For the text-containing cell, return its midpoint in (X, Y) coordinate format. 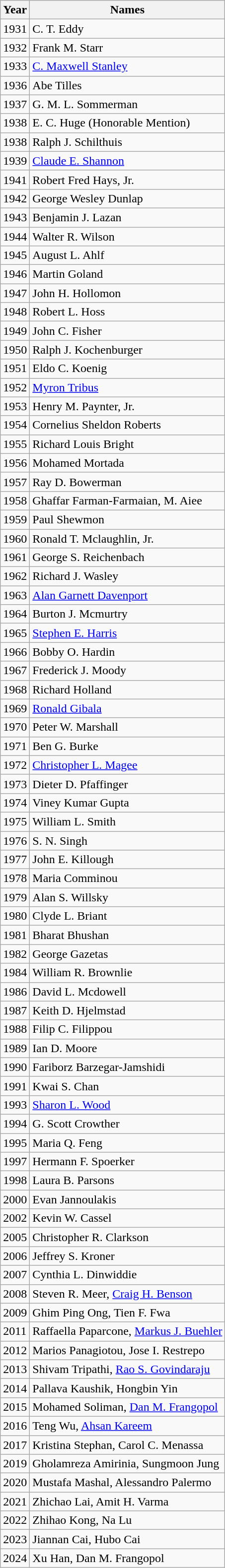
Ronald Gibala (127, 708)
Ian D. Moore (127, 1048)
Richard Holland (127, 690)
G. M. L. Sommerman (127, 104)
Stephen E. Harris (127, 633)
1936 (15, 85)
1988 (15, 1029)
1997 (15, 1162)
C. Maxwell Stanley (127, 66)
1956 (15, 463)
Zhichao Lai, Amit H. Varma (127, 1502)
Kevin W. Cassel (127, 1218)
1958 (15, 501)
Richard J. Wasley (127, 576)
2014 (15, 1388)
Ray D. Bowerman (127, 482)
Richard Louis Bright (127, 444)
1960 (15, 538)
1955 (15, 444)
1990 (15, 1067)
Kwai S. Chan (127, 1086)
1963 (15, 595)
1962 (15, 576)
2006 (15, 1256)
1964 (15, 614)
2009 (15, 1313)
1993 (15, 1105)
Evan Jannoulakis (127, 1199)
Mohamed Soliman, Dan M. Frangopol (127, 1407)
2005 (15, 1237)
1968 (15, 690)
Jeffrey S. Kroner (127, 1256)
Christopher R. Clarkson (127, 1237)
Paul Shewmon (127, 519)
Benjamin J. Lazan (127, 217)
1957 (15, 482)
S. N. Singh (127, 841)
E. C. Huge (Honorable Mention) (127, 123)
Gholamreza Amirinia, Sungmoon Jung (127, 1464)
William L. Smith (127, 821)
1975 (15, 821)
Martin Goland (127, 274)
Marios Panagiotou, Jose I. Restrepo (127, 1350)
Year (15, 10)
1950 (15, 350)
1931 (15, 29)
1951 (15, 369)
Raffaella Paparcone, Markus J. Buehler (127, 1331)
Alan S. Willsky (127, 897)
1978 (15, 878)
Laura B. Parsons (127, 1181)
Maria Comminou (127, 878)
Alan Garnett Davenport (127, 595)
Claude E. Shannon (127, 161)
1974 (15, 803)
2020 (15, 1483)
1972 (15, 765)
Names (127, 10)
Clyde L. Briant (127, 916)
2024 (15, 1558)
2012 (15, 1350)
1945 (15, 255)
Xu Han, Dan M. Frangopol (127, 1558)
Ronald T. Mclaughlin, Jr. (127, 538)
2002 (15, 1218)
1998 (15, 1181)
1959 (15, 519)
1953 (15, 406)
2016 (15, 1426)
1942 (15, 198)
Steven R. Meer, Craig H. Benson (127, 1294)
Abe Tilles (127, 85)
1954 (15, 425)
1969 (15, 708)
Filip C. Filippou (127, 1029)
1933 (15, 66)
1932 (15, 48)
1939 (15, 161)
1948 (15, 312)
2000 (15, 1199)
Frank M. Starr (127, 48)
Ghim Ping Ong, Tien F. Fwa (127, 1313)
1961 (15, 558)
1965 (15, 633)
2008 (15, 1294)
G. Scott Crowther (127, 1124)
Cynthia L. Dinwiddie (127, 1275)
1980 (15, 916)
Teng Wu, Ahsan Kareem (127, 1426)
Burton J. Mcmurtry (127, 614)
Zhihao Kong, Na Lu (127, 1520)
2007 (15, 1275)
2021 (15, 1502)
1979 (15, 897)
John C. Fisher (127, 331)
George S. Reichenbach (127, 558)
Ghaffar Farman-Farmaian, M. Aiee (127, 501)
1981 (15, 935)
Robert Fred Hays, Jr. (127, 180)
Dieter D. Pfaffinger (127, 784)
1982 (15, 954)
Henry M. Paynter, Jr. (127, 406)
1971 (15, 746)
1995 (15, 1142)
Mohamed Mortada (127, 463)
1967 (15, 671)
1994 (15, 1124)
1941 (15, 180)
Viney Kumar Gupta (127, 803)
1947 (15, 293)
George Wesley Dunlap (127, 198)
1973 (15, 784)
1952 (15, 387)
2022 (15, 1520)
Bharat Bhushan (127, 935)
Ben G. Burke (127, 746)
Kristina Stephan, Carol C. Menassa (127, 1445)
Maria Q. Feng (127, 1142)
Fariborz Barzegar-Jamshidi (127, 1067)
1989 (15, 1048)
Pallava Kaushik, Hongbin Yin (127, 1388)
2019 (15, 1464)
1977 (15, 860)
Cornelius Sheldon Roberts (127, 425)
John H. Hollomon (127, 293)
Walter R. Wilson (127, 237)
George Gazetas (127, 954)
1949 (15, 331)
2013 (15, 1369)
1987 (15, 1010)
2011 (15, 1331)
Christopher L. Magee (127, 765)
Jiannan Cai, Hubo Cai (127, 1539)
1946 (15, 274)
Peter W. Marshall (127, 727)
Robert L. Hoss (127, 312)
John E. Killough (127, 860)
Ralph J. Kochenburger (127, 350)
2015 (15, 1407)
1943 (15, 217)
1966 (15, 652)
1937 (15, 104)
1984 (15, 973)
Keith D. Hjelmstad (127, 1010)
Eldo C. Koenig (127, 369)
Shivam Tripathi, Rao S. Govindaraju (127, 1369)
1986 (15, 992)
Ralph J. Schilthuis (127, 142)
2017 (15, 1445)
Mustafa Mashal, Alessandro Palermo (127, 1483)
C. T. Eddy (127, 29)
Myron Tribus (127, 387)
2023 (15, 1539)
Bobby O. Hardin (127, 652)
1944 (15, 237)
Hermann F. Spoerker (127, 1162)
1970 (15, 727)
1991 (15, 1086)
Frederick J. Moody (127, 671)
Sharon L. Wood (127, 1105)
1976 (15, 841)
August L. Ahlf (127, 255)
William R. Brownlie (127, 973)
David L. Mcdowell (127, 992)
